Output the (x, y) coordinate of the center of the cell containing the given text.  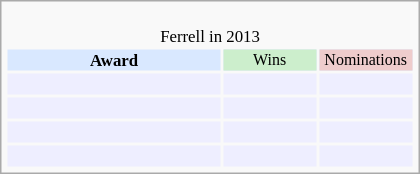
Nominations (366, 60)
Ferrell in 2013 (210, 28)
Wins (270, 60)
Award (114, 60)
